Detect which cell encompasses the target text, then output its (x, y) center coordinate. 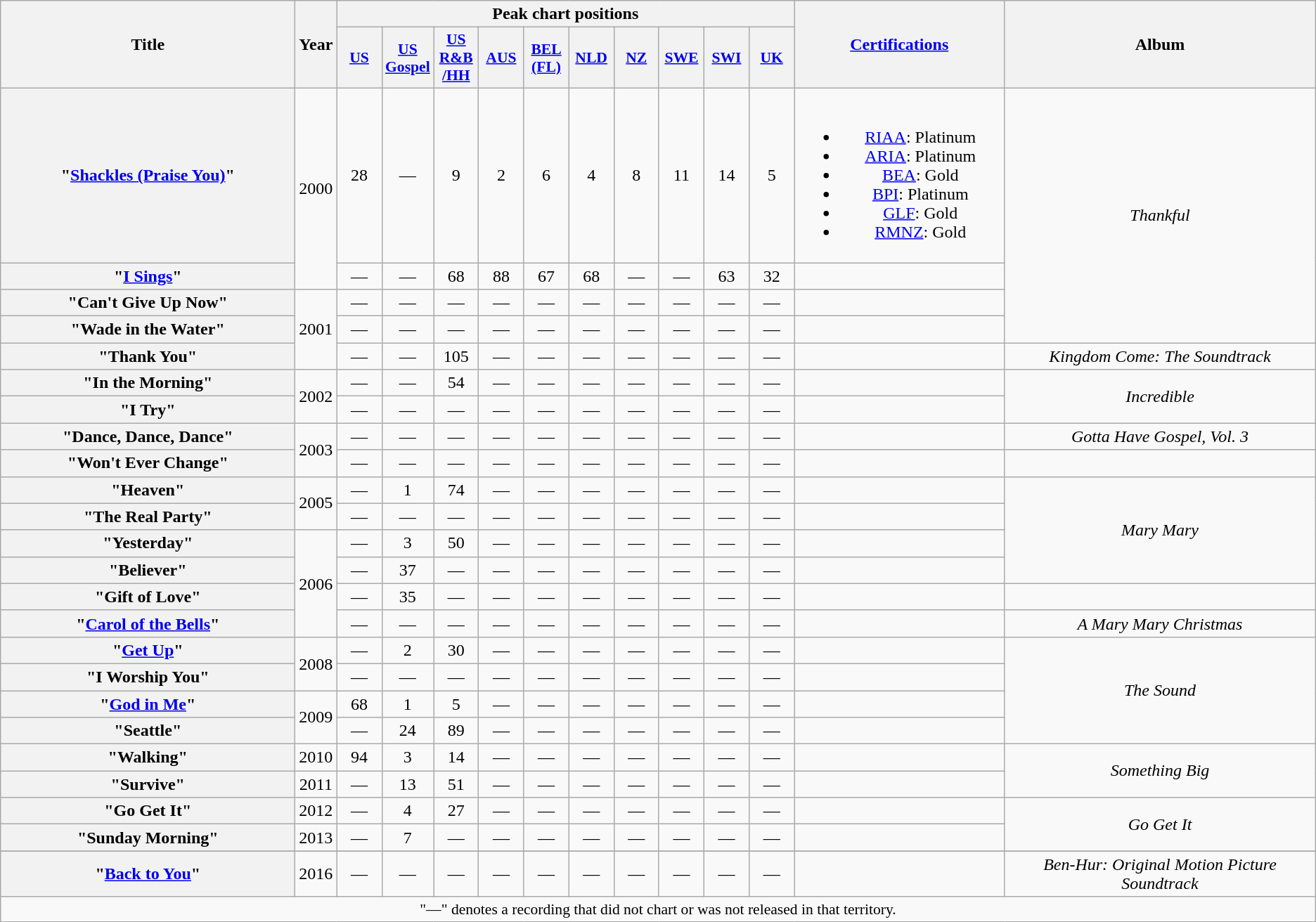
Year (316, 45)
13 (408, 784)
US R&B/HH (456, 58)
Something Big (1160, 771)
NLD (591, 58)
Certifications (900, 45)
Mary Mary (1160, 530)
2005 (316, 503)
94 (359, 758)
Kingdom Come: The Soundtrack (1160, 356)
"Go Get It" (148, 811)
US (359, 58)
"Believer" (148, 570)
2010 (316, 758)
Peak chart positions (565, 14)
67 (546, 276)
RIAA: PlatinumARIA: PlatinumBEA: GoldBPI: PlatinumGLF: GoldRMNZ: Gold (900, 175)
"I Worship You" (148, 677)
"Get Up" (148, 650)
27 (456, 811)
54 (456, 383)
"Walking" (148, 758)
8 (636, 175)
"Can't Give Up Now" (148, 303)
"Seattle" (148, 731)
2016 (316, 874)
89 (456, 731)
"Dance, Dance, Dance" (148, 436)
2006 (316, 583)
SWI (726, 58)
UK (772, 58)
50 (456, 543)
Ben-Hur: Original Motion Picture Soundtrack (1160, 874)
2001 (316, 330)
"I Try" (148, 410)
Title (148, 45)
Go Get It (1160, 824)
NZ (636, 58)
"Survive" (148, 784)
2011 (316, 784)
"Thank You" (148, 356)
2009 (316, 717)
2003 (316, 450)
63 (726, 276)
9 (456, 175)
"Back to You" (148, 874)
37 (408, 570)
"Sunday Morning" (148, 838)
24 (408, 731)
"Wade in the Water" (148, 330)
"In the Morning" (148, 383)
"Gift of Love" (148, 597)
"Shackles (Praise You)" (148, 175)
2002 (316, 396)
30 (456, 650)
BEL(FL) (546, 58)
88 (501, 276)
2013 (316, 838)
28 (359, 175)
Incredible (1160, 396)
11 (681, 175)
"Won't Ever Change" (148, 463)
AUS (501, 58)
2008 (316, 663)
"Yesterday" (148, 543)
51 (456, 784)
Album (1160, 45)
"I Sings" (148, 276)
105 (456, 356)
"Heaven" (148, 490)
US Gospel (408, 58)
6 (546, 175)
"Carol of the Bells" (148, 623)
74 (456, 490)
35 (408, 597)
Thankful (1160, 215)
"God in Me" (148, 703)
"The Real Party" (148, 517)
Gotta Have Gospel, Vol. 3 (1160, 436)
7 (408, 838)
2000 (316, 188)
"—" denotes a recording that did not chart or was not released in that territory. (658, 909)
A Mary Mary Christmas (1160, 623)
32 (772, 276)
The Sound (1160, 690)
2012 (316, 811)
SWE (681, 58)
